Extract the [X, Y] coordinate from the center of the cell holding the provided text.  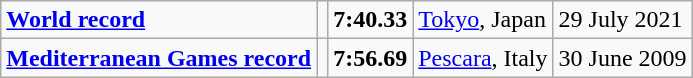
World record [159, 20]
7:56.69 [370, 58]
Pescara, Italy [483, 58]
29 July 2021 [622, 20]
7:40.33 [370, 20]
Mediterranean Games record [159, 58]
Tokyo, Japan [483, 20]
30 June 2009 [622, 58]
